Find where the given text appears and provide that cell's center as (x, y) coordinate. 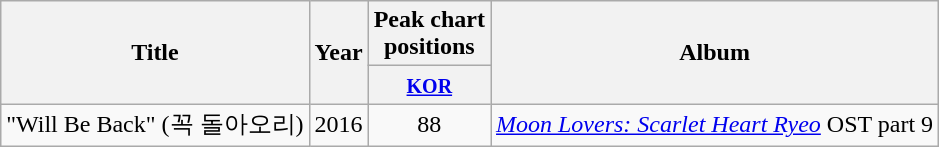
Album (714, 52)
KOR (429, 85)
Title (155, 52)
Year (338, 52)
Moon Lovers: Scarlet Heart Ryeo OST part 9 (714, 126)
88 (429, 126)
Peak chart positions (429, 34)
2016 (338, 126)
"Will Be Back" (꼭 돌아오리) (155, 126)
